Return [x, y] of the center of cell containing provided text 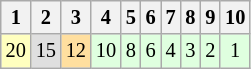
5 [131, 17]
9 [210, 17]
12 [76, 51]
20 [16, 51]
15 [46, 51]
7 [171, 17]
